For the text-containing cell, return its midpoint in [x, y] coordinate format. 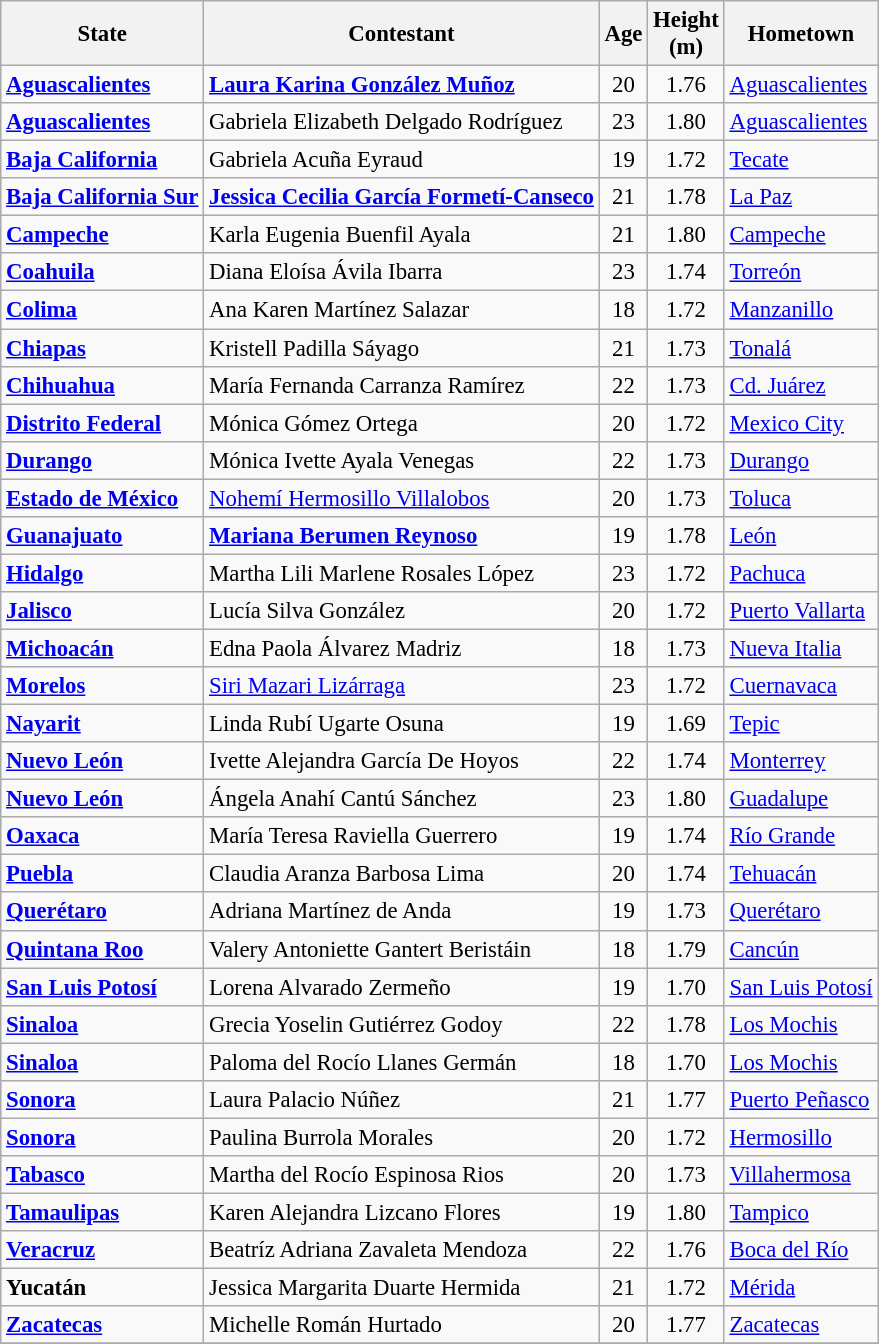
Mónica Ivette Ayala Venegas [402, 460]
Cd. Juárez [801, 385]
Jessica Cecilia García Formetí-Canseco [402, 197]
Colima [102, 310]
Linda Rubí Ugarte Osuna [402, 724]
Claudia Aranza Barbosa Lima [402, 874]
Siri Mazari Lizárraga [402, 686]
Nueva Italia [801, 648]
Puerto Vallarta [801, 611]
Chiapas [102, 348]
María Fernanda Carranza Ramírez [402, 385]
La Paz [801, 197]
Puerto Peñasco [801, 1100]
Guanajuato [102, 536]
Distrito Federal [102, 423]
Tabasco [102, 1175]
Grecia Yoselin Gutiérrez Godoy [402, 1024]
Diana Eloísa Ávila Ibarra [402, 273]
Martha del Rocío Espinosa Rios [402, 1175]
Ángela Anahí Cantú Sánchez [402, 799]
Boca del Río [801, 1250]
Cancún [801, 949]
Río Grande [801, 836]
Valery Antoniette Gantert Beristáin [402, 949]
Nohemí Hermosillo Villalobos [402, 498]
Paulina Burrola Morales [402, 1137]
Beatríz Adriana Zavaleta Mendoza [402, 1250]
State [102, 34]
Lucía Silva González [402, 611]
Monterrey [801, 761]
Guadalupe [801, 799]
Gabriela Acuña Eyraud [402, 160]
Tehuacán [801, 874]
Contestant [402, 34]
Puebla [102, 874]
Cuernavaca [801, 686]
Tamaulipas [102, 1212]
Mónica Gómez Ortega [402, 423]
1.79 [686, 949]
Tampico [801, 1212]
Villahermosa [801, 1175]
Jessica Margarita Duarte Hermida [402, 1288]
Laura Palacio Núñez [402, 1100]
Chihuahua [102, 385]
Karen Alejandra Lizcano Flores [402, 1212]
Morelos [102, 686]
Quintana Roo [102, 949]
Edna Paola Álvarez Madriz [402, 648]
Age [624, 34]
Mariana Berumen Reynoso [402, 536]
María Teresa Raviella Guerrero [402, 836]
Paloma del Rocío Llanes Germán [402, 1062]
Oaxaca [102, 836]
Tepic [801, 724]
Michoacán [102, 648]
Tecate [801, 160]
Mérida [801, 1288]
1.69 [686, 724]
Height (m) [686, 34]
Lorena Alvarado Zermeño [402, 987]
Nayarit [102, 724]
Ana Karen Martínez Salazar [402, 310]
Hidalgo [102, 573]
Martha Lili Marlene Rosales López [402, 573]
León [801, 536]
Kristell Padilla Sáyago [402, 348]
Torreón [801, 273]
Mexico City [801, 423]
Veracruz [102, 1250]
Baja California [102, 160]
Baja California Sur [102, 197]
Coahuila [102, 273]
Laura Karina González Muñoz [402, 85]
Karla Eugenia Buenfil Ayala [402, 235]
Toluca [801, 498]
Adriana Martínez de Anda [402, 912]
Gabriela Elizabeth Delgado Rodríguez [402, 122]
Tonalá [801, 348]
Michelle Román Hurtado [402, 1325]
Jalisco [102, 611]
Hometown [801, 34]
Manzanillo [801, 310]
Ivette Alejandra García De Hoyos [402, 761]
Hermosillo [801, 1137]
Estado de México [102, 498]
Pachuca [801, 573]
Yucatán [102, 1288]
